Determine the [x, y] coordinate at the center of the cell enclosing the given text.  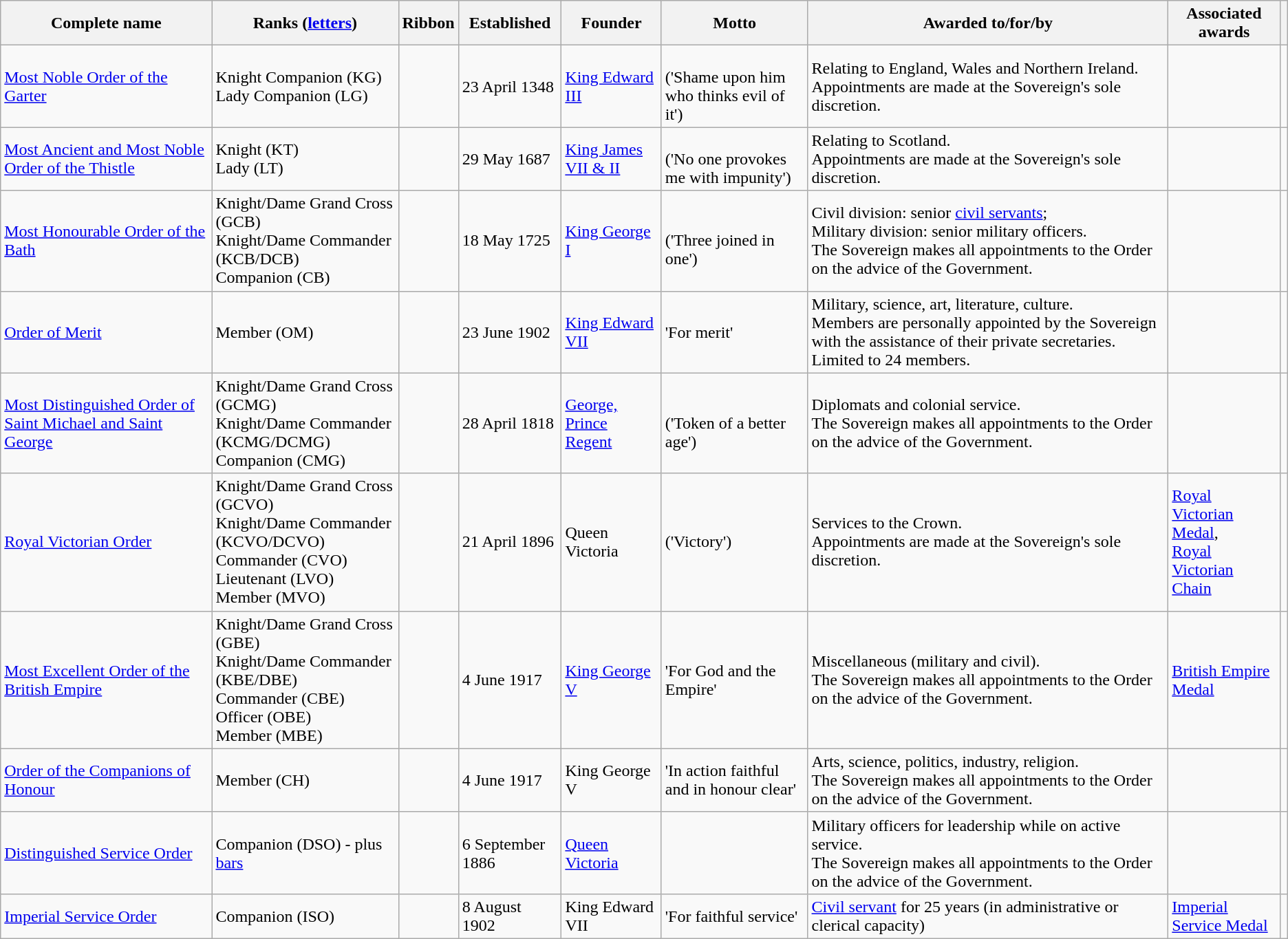
Most Honourable Order of the Bath [106, 241]
Knight/Dame Grand Cross (GCVO)Knight/Dame Commander (KCVO/DCVO)Commander (CVO)Lieutenant (LVO)Member (MVO) [305, 542]
George, Prince Regent [611, 423]
Knight Companion (KG)Lady Companion (LG) [305, 87]
6 September 1886 [510, 853]
('Victory') [735, 542]
Relating to England, Wales and Northern Ireland.Appointments are made at the Sovereign's sole discretion. [988, 87]
Relating to Scotland.Appointments are made at the Sovereign's sole discretion. [988, 159]
Imperial Service Order [106, 916]
Motto [735, 23]
('Token of a better age') [735, 423]
Most Distinguished Order of Saint Michael and Saint George [106, 423]
23 June 1902 [510, 332]
King James VII & II [611, 159]
King Edward III [611, 87]
Awarded to/for/by [988, 23]
('Shame upon him who thinks evil of it') [735, 87]
Services to the Crown.Appointments are made at the Sovereign's sole discretion. [988, 542]
Member (OM) [305, 332]
23 April 1348 [510, 87]
Member (CH) [305, 780]
'For faithful service' [735, 916]
Knight/Dame Grand Cross (GCMG)Knight/Dame Commander (KCMG/DCMG)Companion (CMG) [305, 423]
18 May 1725 [510, 241]
Miscellaneous (military and civil).The Sovereign makes all appointments to the Order on the advice of the Government. [988, 680]
Most Ancient and Most Noble Order of the Thistle [106, 159]
29 May 1687 [510, 159]
Ribbon [428, 23]
Most Noble Order of the Garter [106, 87]
Arts, science, politics, industry, religion.The Sovereign makes all appointments to the Order on the advice of the Government. [988, 780]
Complete name [106, 23]
'For merit' [735, 332]
('No one provokes me with impunity') [735, 159]
Civil servant for 25 years (in administrative or clerical capacity) [988, 916]
King George I [611, 241]
('Three joined in one') [735, 241]
Associated awards [1224, 23]
Established [510, 23]
21 April 1896 [510, 542]
Order of the Companions of Honour [106, 780]
Order of Merit [106, 332]
Most Excellent Order of the British Empire [106, 680]
Knight/Dame Grand Cross (GBE)Knight/Dame Commander (KBE/DBE)Commander (CBE)Officer (OBE)Member (MBE) [305, 680]
Imperial Service Medal [1224, 916]
Military officers for leadership while on active service.The Sovereign makes all appointments to the Order on the advice of the Government. [988, 853]
Founder [611, 23]
Companion (ISO) [305, 916]
28 April 1818 [510, 423]
Distinguished Service Order [106, 853]
Royal Victorian Medal,Royal Victorian Chain [1224, 542]
Diplomats and colonial service.The Sovereign makes all appointments to the Order on the advice of the Government. [988, 423]
Royal Victorian Order [106, 542]
Ranks (letters) [305, 23]
Knight (KT)Lady (LT) [305, 159]
Knight/Dame Grand Cross (GCB)Knight/Dame Commander (KCB/DCB)Companion (CB) [305, 241]
8 August 1902 [510, 916]
British Empire Medal [1224, 680]
'In action faithful and in honour clear' [735, 780]
'For God and the Empire' [735, 680]
Companion (DSO) - plus bars [305, 853]
